Identify which cell holds the provided text, then report its (x, y) central coordinate. 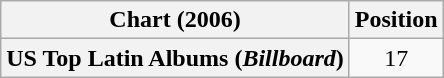
17 (396, 58)
US Top Latin Albums (Billboard) (176, 58)
Chart (2006) (176, 20)
Position (396, 20)
